Extract the [X, Y] coordinate from the center of the cell holding the provided text.  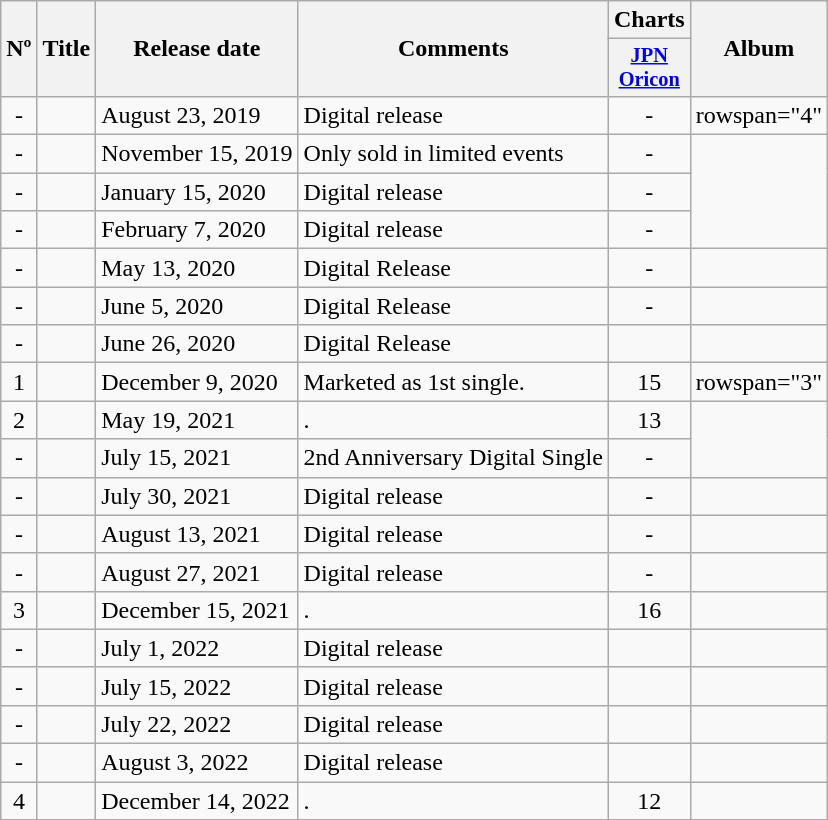
August 27, 2021 [197, 572]
Only sold in limited events [453, 154]
3 [19, 610]
Charts [649, 20]
January 15, 2020 [197, 192]
July 1, 2022 [197, 648]
Release date [197, 49]
12 [649, 801]
December 15, 2021 [197, 610]
May 19, 2021 [197, 420]
2 [19, 420]
Marketed as 1st single. [453, 382]
15 [649, 382]
Comments [453, 49]
JPNOricon [649, 68]
July 15, 2021 [197, 458]
November 15, 2019 [197, 154]
July 22, 2022 [197, 724]
June 26, 2020 [197, 344]
February 7, 2020 [197, 230]
rowspan="4" [759, 115]
December 14, 2022 [197, 801]
August 13, 2021 [197, 534]
July 15, 2022 [197, 686]
13 [649, 420]
June 5, 2020 [197, 306]
1 [19, 382]
August 3, 2022 [197, 763]
2nd Anniversary Digital Single [453, 458]
Album [759, 49]
December 9, 2020 [197, 382]
August 23, 2019 [197, 115]
4 [19, 801]
Nº [19, 49]
Title [66, 49]
May 13, 2020 [197, 268]
July 30, 2021 [197, 496]
16 [649, 610]
rowspan="3" [759, 382]
